From the cell containing the given text, extract its center point as [X, Y] coordinate. 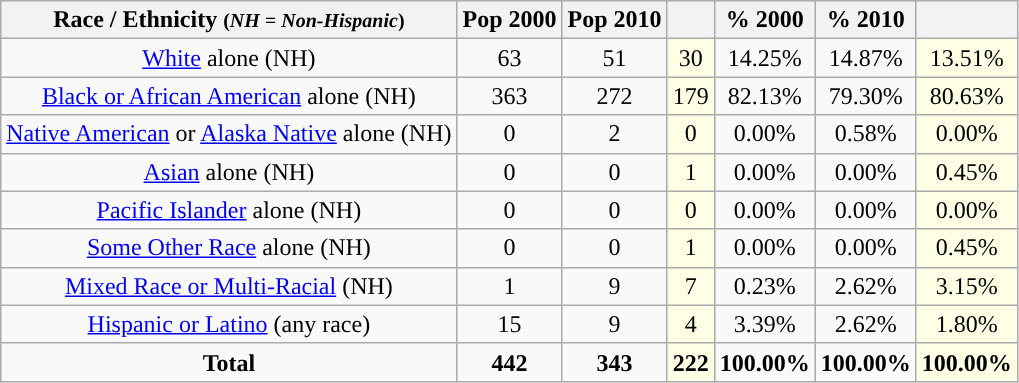
14.87% [866, 58]
222 [690, 362]
Native American or Alaska Native alone (NH) [229, 134]
30 [690, 58]
2 [614, 134]
14.25% [764, 58]
Asian alone (NH) [229, 172]
1.80% [966, 324]
Black or African American alone (NH) [229, 96]
4 [690, 324]
0.23% [764, 286]
Hispanic or Latino (any race) [229, 324]
442 [510, 362]
Pop 2000 [510, 20]
3.39% [764, 324]
Mixed Race or Multi-Racial (NH) [229, 286]
White alone (NH) [229, 58]
15 [510, 324]
0.58% [866, 134]
Pacific Islander alone (NH) [229, 210]
Some Other Race alone (NH) [229, 248]
51 [614, 58]
272 [614, 96]
13.51% [966, 58]
63 [510, 58]
Race / Ethnicity (NH = Non-Hispanic) [229, 20]
% 2000 [764, 20]
179 [690, 96]
82.13% [764, 96]
3.15% [966, 286]
% 2010 [866, 20]
80.63% [966, 96]
Total [229, 362]
79.30% [866, 96]
7 [690, 286]
363 [510, 96]
Pop 2010 [614, 20]
343 [614, 362]
